For the text-containing cell, return its midpoint in [X, Y] coordinate format. 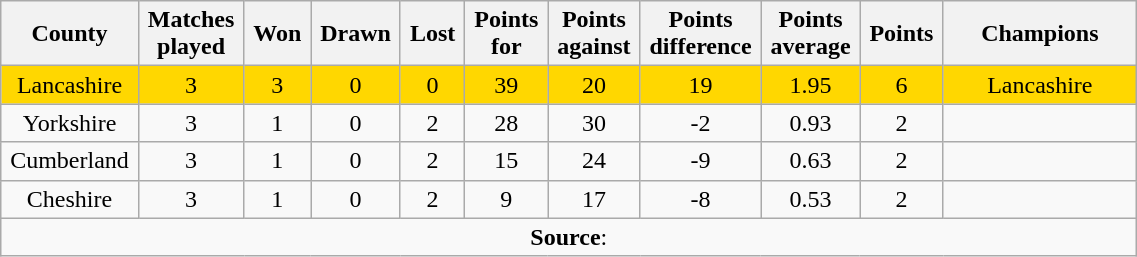
County [70, 34]
-2 [700, 123]
24 [594, 161]
Matches played [191, 34]
Cheshire [70, 199]
17 [594, 199]
28 [506, 123]
15 [506, 161]
Champions [1040, 34]
9 [506, 199]
Drawn [356, 34]
-8 [700, 199]
0.63 [810, 161]
1.95 [810, 85]
0.53 [810, 199]
Cumberland [70, 161]
6 [902, 85]
Points difference [700, 34]
Points average [810, 34]
19 [700, 85]
Source: [569, 237]
Points [902, 34]
20 [594, 85]
0.93 [810, 123]
Won [278, 34]
Lost [432, 34]
30 [594, 123]
39 [506, 85]
Points against [594, 34]
Yorkshire [70, 123]
-9 [700, 161]
Points for [506, 34]
